Scan for the cell matching the given text and deliver its [x, y] coordinate at center. 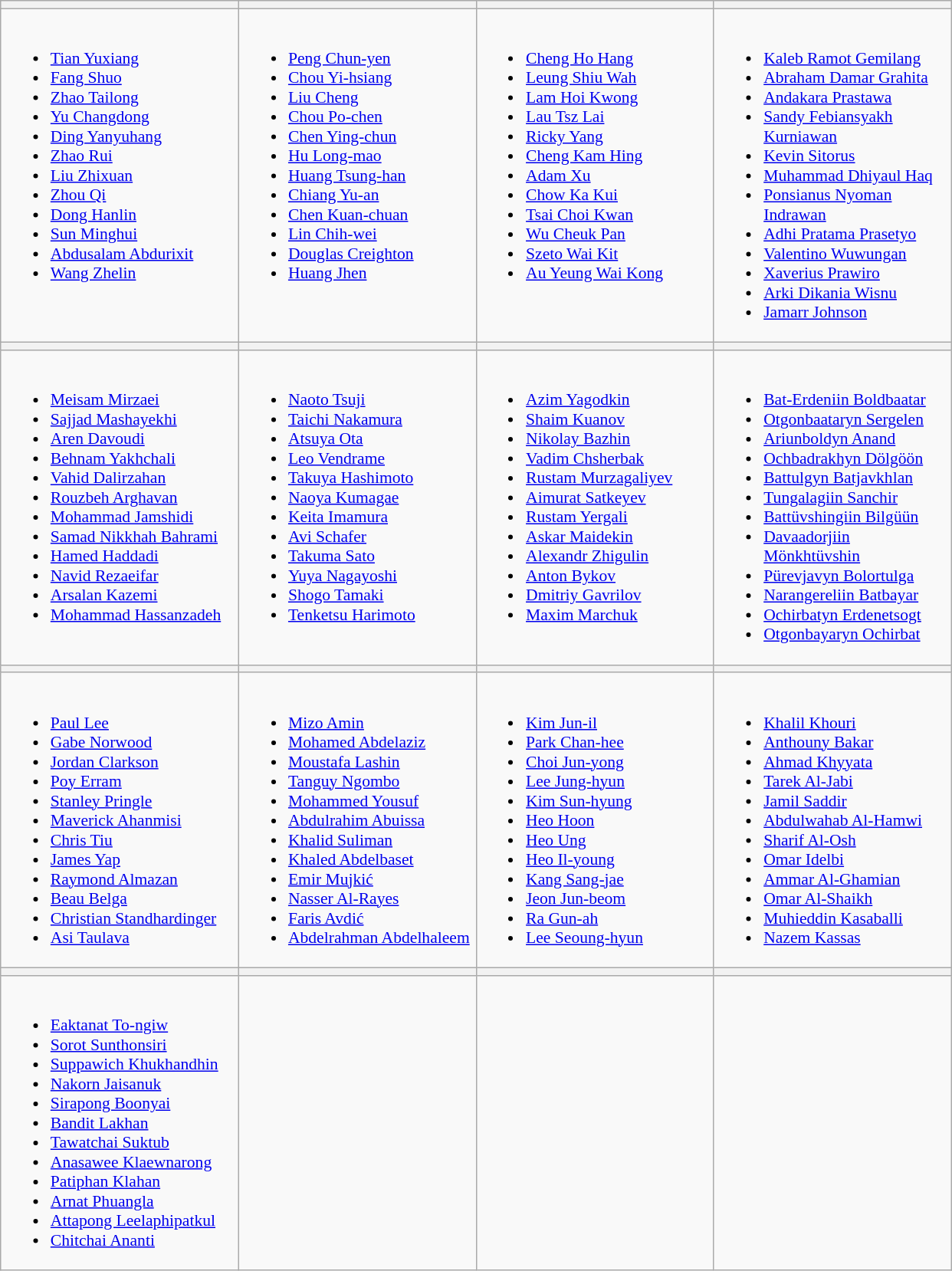
Tian YuxiangFang ShuoZhao TailongYu ChangdongDing YanyuhangZhao RuiLiu ZhixuanZhou QiDong HanlinSun MinghuiAbdusalam AbdurixitWang Zhelin [120, 176]
Cheng Ho HangLeung Shiu WahLam Hoi KwongLau Tsz LaiRicky YangCheng Kam HingAdam XuChow Ka KuiTsai Choi KwanWu Cheuk PanSzeto Wai KitAu Yeung Wai Kong [595, 176]
Kim Jun-ilPark Chan-heeChoi Jun-yongLee Jung-hyunKim Sun-hyungHeo HoonHeo UngHeo Il-youngKang Sang-jaeJeon Jun-beomRa Gun-ahLee Seoung-hyun [595, 820]
